Identify which cell holds the provided text, then report its (X, Y) central coordinate. 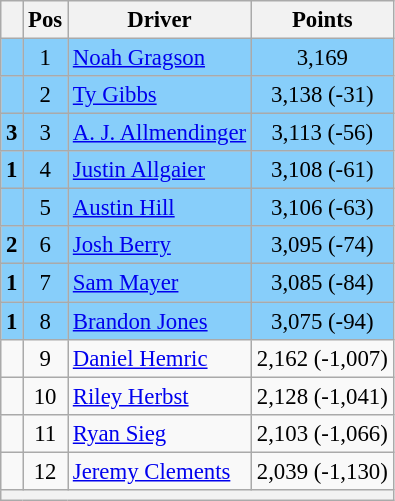
Justin Allgaier (160, 170)
4 (46, 170)
Driver (160, 20)
3,085 (-84) (322, 283)
7 (46, 283)
Sam Mayer (160, 283)
2,103 (-1,066) (322, 433)
9 (46, 358)
3,106 (-63) (322, 208)
Josh Berry (160, 245)
3,138 (-31) (322, 95)
Points (322, 20)
11 (46, 433)
Pos (46, 20)
12 (46, 471)
3,169 (322, 58)
Daniel Hemric (160, 358)
Ty Gibbs (160, 95)
Brandon Jones (160, 321)
3,075 (-94) (322, 321)
3,095 (-74) (322, 245)
5 (46, 208)
Austin Hill (160, 208)
3,108 (-61) (322, 170)
2,162 (-1,007) (322, 358)
Ryan Sieg (160, 433)
Riley Herbst (160, 396)
Jeremy Clements (160, 471)
6 (46, 245)
3,113 (-56) (322, 133)
2,039 (-1,130) (322, 471)
8 (46, 321)
Noah Gragson (160, 58)
A. J. Allmendinger (160, 133)
10 (46, 396)
2,128 (-1,041) (322, 396)
